Determine the (X, Y) coordinate at the center of the cell enclosing the given text.  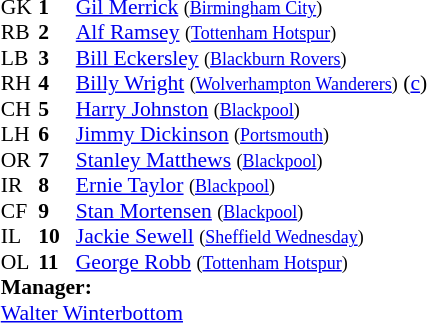
LB (20, 58)
10 (57, 237)
Alf Ramsey (Tottenham Hotspur) (252, 33)
IL (20, 237)
Billy Wright (Wolverhampton Wanderers) (c) (252, 83)
7 (57, 160)
OL (20, 262)
CF (20, 211)
6 (57, 135)
Manager: (214, 287)
Ernie Taylor (Blackpool) (252, 185)
Stanley Matthews (Blackpool) (252, 160)
4 (57, 83)
5 (57, 109)
Jackie Sewell (Sheffield Wednesday) (252, 237)
OR (20, 160)
11 (57, 262)
IR (20, 185)
CH (20, 109)
3 (57, 58)
LH (20, 135)
Bill Eckersley (Blackburn Rovers) (252, 58)
George Robb (Tottenham Hotspur) (252, 262)
RB (20, 33)
Jimmy Dickinson (Portsmouth) (252, 135)
2 (57, 33)
Harry Johnston (Blackpool) (252, 109)
RH (20, 83)
8 (57, 185)
Stan Mortensen (Blackpool) (252, 211)
9 (57, 211)
